Detect which cell encompasses the target text, then output its (x, y) center coordinate. 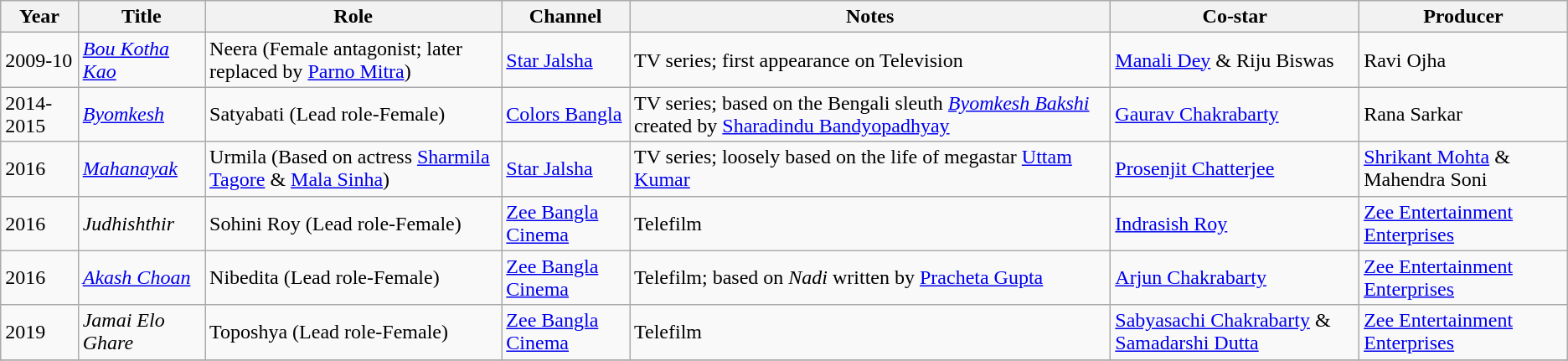
Byomkesh (141, 114)
TV series; first appearance on Television (870, 60)
Telefilm; based on Nadi written by Pracheta Gupta (870, 278)
Colors Bangla (566, 114)
2014-2015 (39, 114)
Toposhya (Lead role-Female) (353, 332)
Sabyasachi Chakrabarty & Samadarshi Dutta (1235, 332)
TV series; loosely based on the life of megastar Uttam Kumar (870, 169)
Judhishthir (141, 223)
Mahanayak (141, 169)
Nibedita (Lead role-Female) (353, 278)
Jamai Elo Ghare (141, 332)
2009-10 (39, 60)
Role (353, 17)
Rana Sarkar (1464, 114)
Producer (1464, 17)
Neera (Female antagonist; later replaced by Parno Mitra) (353, 60)
Bou Kotha Kao (141, 60)
Indrasish Roy (1235, 223)
TV series; based on the Bengali sleuth Byomkesh Bakshi created by Sharadindu Bandyopadhyay (870, 114)
Channel (566, 17)
Shrikant Mohta & Mahendra Soni (1464, 169)
Urmila (Based on actress Sharmila Tagore & Mala Sinha) (353, 169)
2019 (39, 332)
Prosenjit Chatterjee (1235, 169)
Co-star (1235, 17)
Arjun Chakrabarty (1235, 278)
Year (39, 17)
Satyabati (Lead role-Female) (353, 114)
Manali Dey & Riju Biswas (1235, 60)
Gaurav Chakrabarty (1235, 114)
Ravi Ojha (1464, 60)
Title (141, 17)
Notes (870, 17)
Akash Choan (141, 278)
Sohini Roy (Lead role-Female) (353, 223)
